Search for the cell housing the specified text and yield its (X, Y) center coordinate. 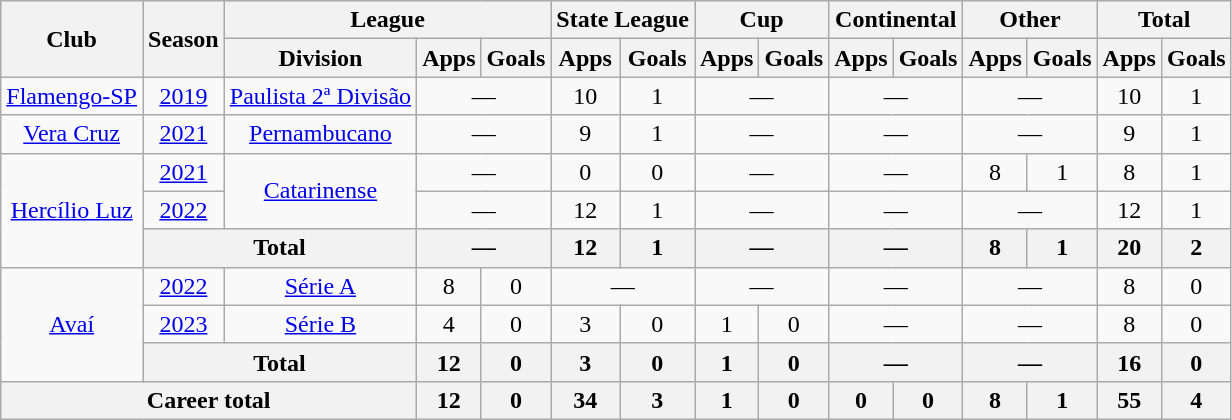
2019 (183, 96)
Catarinense (320, 191)
Avaí (72, 324)
Career total (209, 400)
Série A (320, 286)
Hercílio Luz (72, 210)
Pernambucano (320, 134)
Season (183, 39)
16 (1129, 362)
55 (1129, 400)
34 (586, 400)
Division (320, 58)
Club (72, 39)
Flamengo-SP (72, 96)
Série B (320, 324)
Vera Cruz (72, 134)
20 (1129, 248)
2 (1196, 248)
2023 (183, 324)
Continental (896, 20)
League (388, 20)
Other (1030, 20)
Paulista 2ª Divisão (320, 96)
Cup (761, 20)
State League (623, 20)
